Return the [x, y] coordinate for the center point of the cell that contains the specified text.  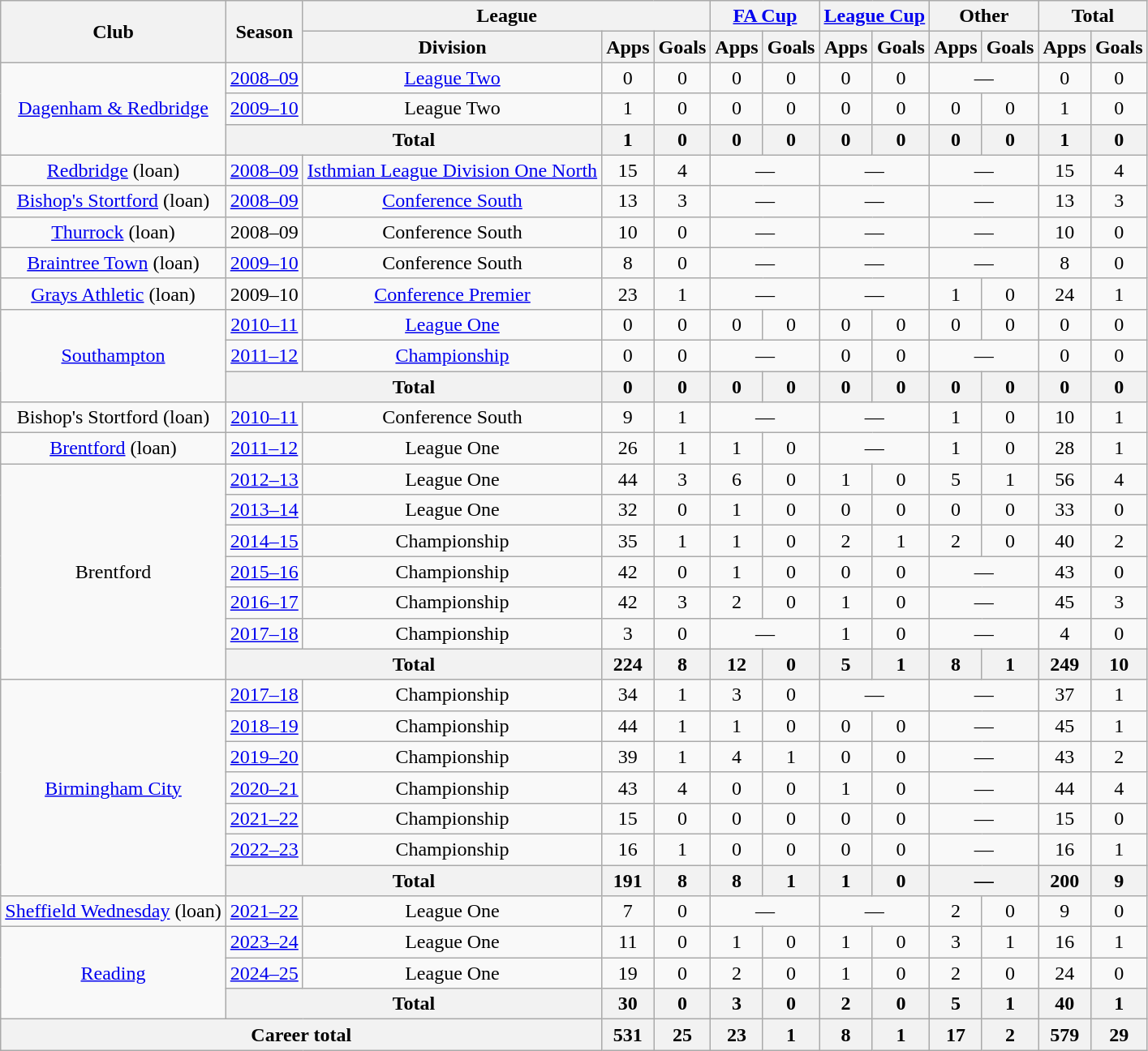
35 [628, 541]
Redbridge (loan) [114, 170]
2013–14 [264, 510]
26 [628, 448]
33 [1064, 510]
579 [1064, 1035]
League [506, 16]
FA Cup [765, 16]
11 [628, 942]
39 [628, 757]
2020–21 [264, 787]
2012–13 [264, 479]
2022–23 [264, 849]
56 [1064, 479]
34 [628, 695]
30 [628, 1004]
Conference Premier [452, 294]
2014–15 [264, 541]
Division [452, 47]
224 [628, 664]
Southampton [114, 355]
200 [1064, 880]
Other [984, 16]
Grays Athletic (loan) [114, 294]
Club [114, 32]
Thurrock (loan) [114, 232]
Career total [302, 1035]
Sheffield Wednesday (loan) [114, 912]
League Cup [875, 16]
19 [628, 973]
7 [628, 912]
2016–17 [264, 603]
29 [1119, 1035]
37 [1064, 695]
191 [628, 880]
Isthmian League Division One North [452, 170]
28 [1064, 448]
Brentford [114, 572]
2024–25 [264, 973]
12 [737, 664]
6 [737, 479]
2015–16 [264, 572]
531 [628, 1035]
2019–20 [264, 757]
32 [628, 510]
Dagenham & Redbridge [114, 109]
Braintree Town (loan) [114, 263]
2018–19 [264, 726]
Reading [114, 973]
2023–24 [264, 942]
Season [264, 32]
Birmingham City [114, 787]
17 [956, 1035]
25 [682, 1035]
Brentford (loan) [114, 448]
249 [1064, 664]
